Pinpoint the cell where the given text exists, returning its (x, y) midpoint coordinate. 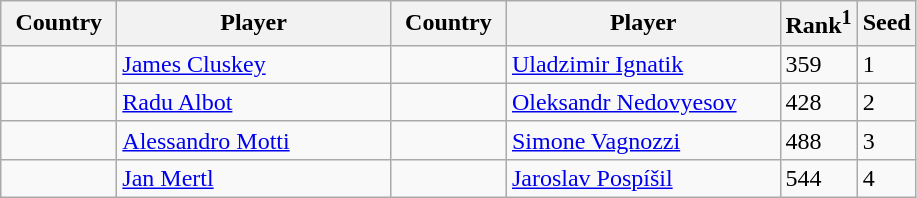
Simone Vagnozzi (643, 140)
Rank1 (818, 24)
James Cluskey (254, 64)
Jan Mertl (254, 178)
Uladzimir Ignatik (643, 64)
3 (886, 140)
Radu Albot (254, 102)
Jaroslav Pospíšil (643, 178)
359 (818, 64)
1 (886, 64)
544 (818, 178)
428 (818, 102)
2 (886, 102)
488 (818, 140)
4 (886, 178)
Seed (886, 24)
Oleksandr Nedovyesov (643, 102)
Alessandro Motti (254, 140)
